Return the (x, y) coordinate for the center point of the cell that contains the specified text.  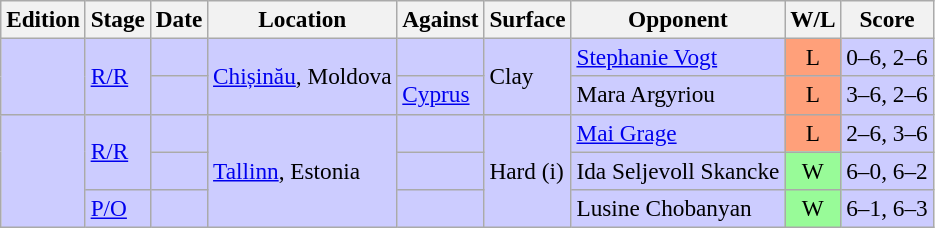
Score (887, 19)
Against (440, 19)
Mara Argyriou (678, 95)
W/L (813, 19)
Location (302, 19)
Lusine Chobanyan (678, 208)
Stephanie Vogt (678, 57)
Surface (528, 19)
6–0, 6–2 (887, 170)
Stage (118, 19)
0–6, 2–6 (887, 57)
Opponent (678, 19)
Chișinău, Moldova (302, 76)
Edition (44, 19)
2–6, 3–6 (887, 133)
Hard (i) (528, 170)
6–1, 6–3 (887, 208)
Mai Grage (678, 133)
P/O (118, 208)
Ida Seljevoll Skancke (678, 170)
3–6, 2–6 (887, 95)
Cyprus (440, 95)
Tallinn, Estonia (302, 170)
Date (178, 19)
Clay (528, 76)
